Determine the [X, Y] coordinate at the center of the cell enclosing the given text.  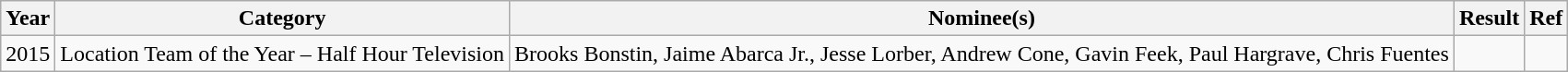
Category [282, 18]
Brooks Bonstin, Jaime Abarca Jr., Jesse Lorber, Andrew Cone, Gavin Feek, Paul Hargrave, Chris Fuentes [983, 54]
Result [1489, 18]
Ref [1547, 18]
Nominee(s) [983, 18]
2015 [28, 54]
Location Team of the Year – Half Hour Television [282, 54]
Year [28, 18]
